Detect which cell encompasses the target text, then output its (x, y) center coordinate. 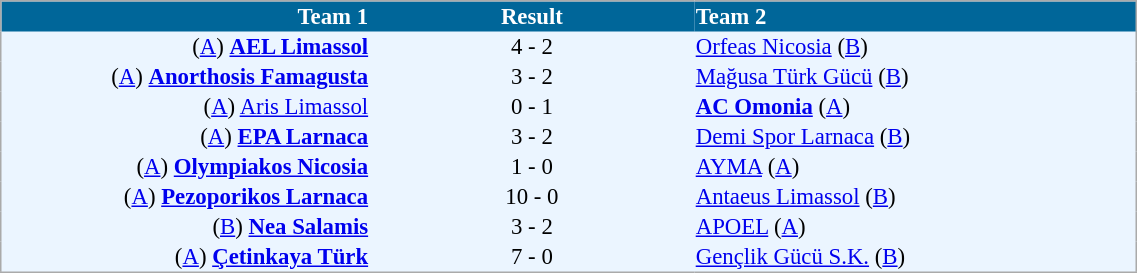
(A) Aris Limassol (186, 107)
(A) EPA Larnaca (186, 137)
1 - 0 (532, 167)
(A) Anorthosis Famagusta (186, 77)
Team 2 (916, 16)
(A) Çetinkaya Türk (186, 257)
Result (532, 16)
Mağusa Türk Gücü (B) (916, 77)
10 - 0 (532, 197)
(A) AEL Limassol (186, 47)
Demi Spor Larnaca (B) (916, 137)
Antaeus Limassol (B) (916, 197)
AYMA (A) (916, 167)
(A) Olympiakos Nicosia (186, 167)
Team 1 (186, 16)
4 - 2 (532, 47)
(B) Nea Salamis (186, 227)
AC Omonia (A) (916, 107)
Orfeas Nicosia (B) (916, 47)
7 - 0 (532, 257)
APOEL (A) (916, 227)
Gençlik Gücü S.K. (B) (916, 257)
(A) Pezoporikos Larnaca (186, 197)
0 - 1 (532, 107)
